Determine the (X, Y) coordinate at the center of the cell enclosing the given text.  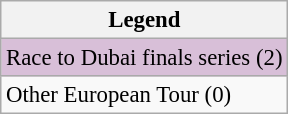
Legend (144, 20)
Other European Tour (0) (144, 95)
Race to Dubai finals series (2) (144, 58)
